Search for the cell housing the specified text and yield its (X, Y) center coordinate. 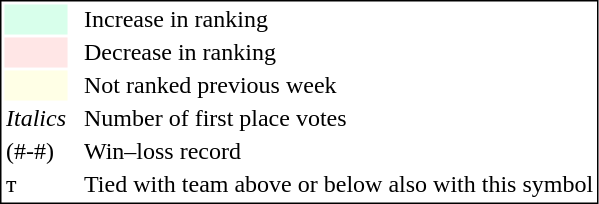
Number of first place votes (338, 119)
Not ranked previous week (338, 85)
(#-#) (36, 151)
Tied with team above or below also with this symbol (338, 185)
Decrease in ranking (338, 53)
Increase in ranking (338, 19)
Italics (36, 119)
Win–loss record (338, 151)
т (36, 185)
